Pinpoint the cell where the given text exists, returning its [X, Y] midpoint coordinate. 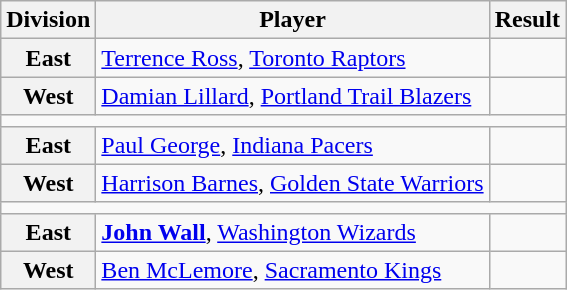
Paul George, Indiana Pacers [292, 145]
Harrison Barnes, Golden State Warriors [292, 183]
Result [527, 20]
Division [48, 20]
Damian Lillard, Portland Trail Blazers [292, 96]
John Wall, Washington Wizards [292, 232]
Ben McLemore, Sacramento Kings [292, 270]
Player [292, 20]
Terrence Ross, Toronto Raptors [292, 58]
